Search for the cell housing the specified text and yield its (X, Y) center coordinate. 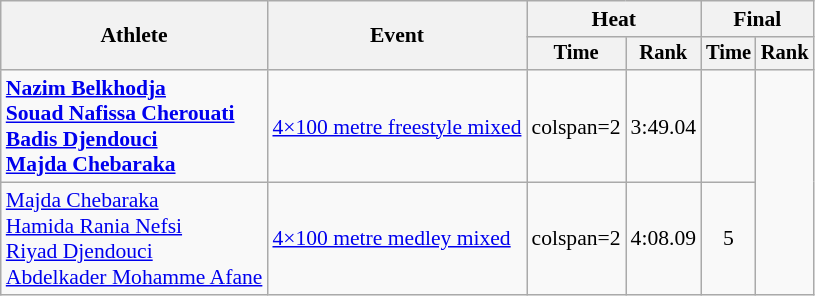
Heat (614, 19)
4×100 metre medley mixed (396, 239)
3:49.04 (664, 126)
4:08.09 (664, 239)
Majda ChebarakaHamida Rania NefsiRiyad DjendouciAbdelkader Mohamme Afane (134, 239)
Athlete (134, 36)
Final (757, 19)
Nazim BelkhodjaSouad Nafissa CherouatiBadis DjendouciMajda Chebaraka (134, 126)
5 (728, 239)
Event (396, 36)
4×100 metre freestyle mixed (396, 126)
